Search for the cell housing the specified text and yield its [x, y] center coordinate. 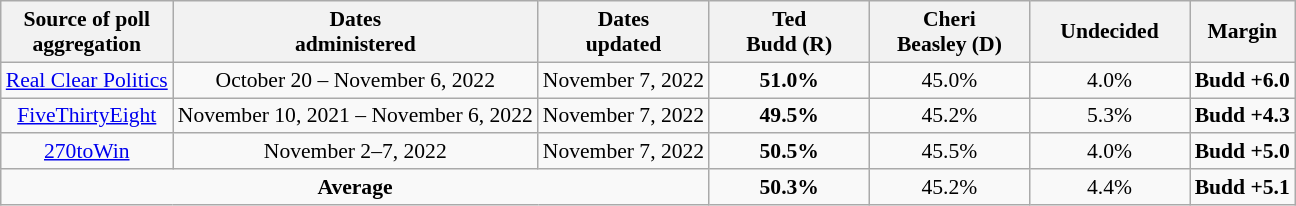
TedBudd (R) [789, 32]
50.5% [789, 152]
50.3% [789, 187]
Budd +5.0 [1242, 152]
November 10, 2021 – November 6, 2022 [356, 116]
49.5% [789, 116]
October 20 – November 6, 2022 [356, 80]
November 2–7, 2022 [356, 152]
Margin [1242, 32]
Datesupdated [624, 32]
Budd +6.0 [1242, 80]
Source of pollaggregation [87, 32]
Budd +4.3 [1242, 116]
45.5% [949, 152]
51.0% [789, 80]
Real Clear Politics [87, 80]
CheriBeasley (D) [949, 32]
Datesadministered [356, 32]
270toWin [87, 152]
4.4% [1109, 187]
Budd +5.1 [1242, 187]
Undecided [1109, 32]
5.3% [1109, 116]
Average [355, 187]
FiveThirtyEight [87, 116]
45.0% [949, 80]
